From the cell containing the given text, extract its center point as (x, y) coordinate. 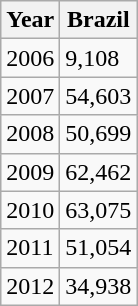
Year (30, 20)
2009 (30, 172)
Brazil (98, 20)
2010 (30, 210)
2008 (30, 134)
62,462 (98, 172)
2007 (30, 96)
63,075 (98, 210)
54,603 (98, 96)
2011 (30, 248)
2012 (30, 286)
9,108 (98, 58)
34,938 (98, 286)
50,699 (98, 134)
2006 (30, 58)
51,054 (98, 248)
